Return the [x, y] coordinate for the center point of the cell that contains the specified text.  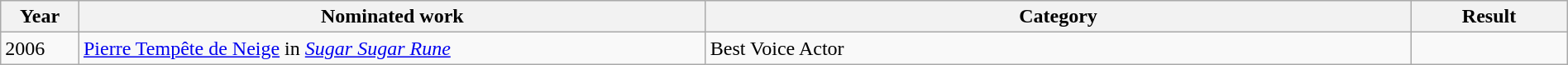
2006 [40, 48]
Best Voice Actor [1059, 48]
Category [1059, 17]
Pierre Tempête de Neige in Sugar Sugar Rune [392, 48]
Nominated work [392, 17]
Year [40, 17]
Result [1489, 17]
